Output the (X, Y) coordinate of the center of the cell containing the given text.  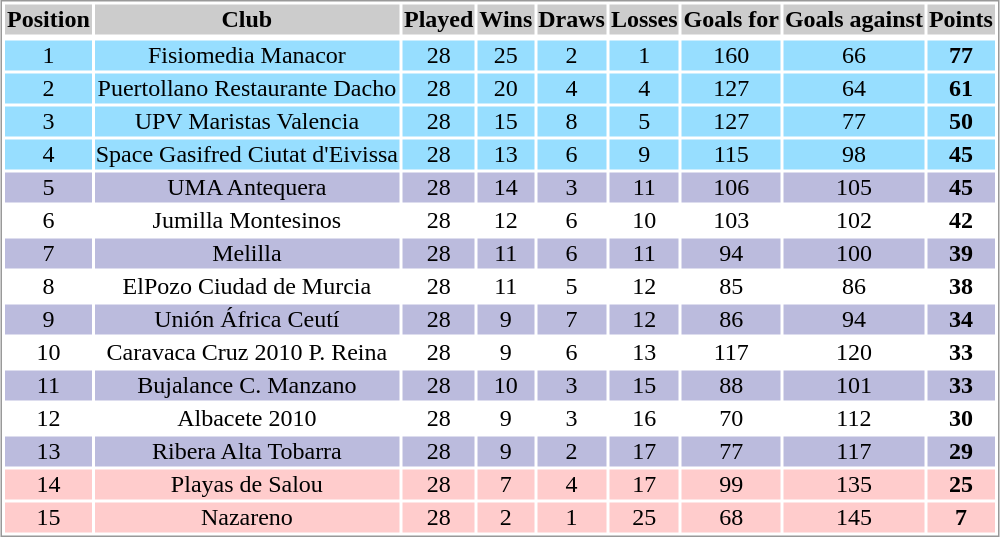
Bujalance C. Manzano (246, 385)
Albacete 2010 (246, 419)
Played (438, 19)
Jumilla Montesinos (246, 221)
Wins (506, 19)
112 (854, 419)
135 (854, 485)
88 (731, 385)
16 (644, 419)
64 (854, 89)
105 (854, 187)
115 (731, 155)
68 (731, 517)
Goals for (731, 19)
Draws (572, 19)
34 (960, 319)
Points (960, 19)
30 (960, 419)
66 (854, 55)
106 (731, 187)
Playas de Salou (246, 485)
20 (506, 89)
38 (960, 287)
101 (854, 385)
Ribera Alta Tobarra (246, 451)
Losses (644, 19)
145 (854, 517)
29 (960, 451)
70 (731, 419)
ElPozo Ciudad de Murcia (246, 287)
39 (960, 253)
85 (731, 287)
50 (960, 121)
98 (854, 155)
Goals against (854, 19)
103 (731, 221)
UPV Maristas Valencia (246, 121)
61 (960, 89)
Fisiomedia Manacor (246, 55)
Nazareno (246, 517)
Caravaca Cruz 2010 P. Reina (246, 353)
Position (49, 19)
160 (731, 55)
Melilla (246, 253)
100 (854, 253)
99 (731, 485)
Club (246, 19)
Space Gasifred Ciutat d'Eivissa (246, 155)
UMA Antequera (246, 187)
102 (854, 221)
42 (960, 221)
Unión África Ceutí (246, 319)
120 (854, 353)
Puertollano Restaurante Dacho (246, 89)
